Extract the [X, Y] coordinate from the center of the cell holding the provided text.  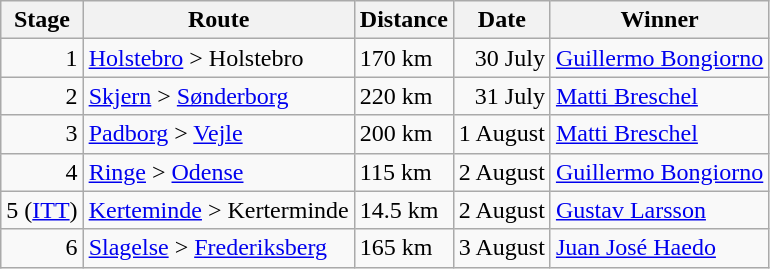
Kerteminde > Kerterminde [218, 210]
6 [42, 248]
Slagelse > Frederiksberg [218, 248]
Holstebro > Holstebro [218, 58]
220 km [404, 96]
30 July [502, 58]
4 [42, 172]
1 August [502, 134]
5 (ITT) [42, 210]
3 August [502, 248]
115 km [404, 172]
200 km [404, 134]
2 [42, 96]
Padborg > Vejle [218, 134]
Route [218, 20]
Ringe > Odense [218, 172]
Skjern > Sønderborg [218, 96]
Juan José Haedo [659, 248]
3 [42, 134]
165 km [404, 248]
Winner [659, 20]
31 July [502, 96]
Date [502, 20]
Gustav Larsson [659, 210]
Stage [42, 20]
14.5 km [404, 210]
Distance [404, 20]
170 km [404, 58]
1 [42, 58]
